For the text-containing cell, return its midpoint in [X, Y] coordinate format. 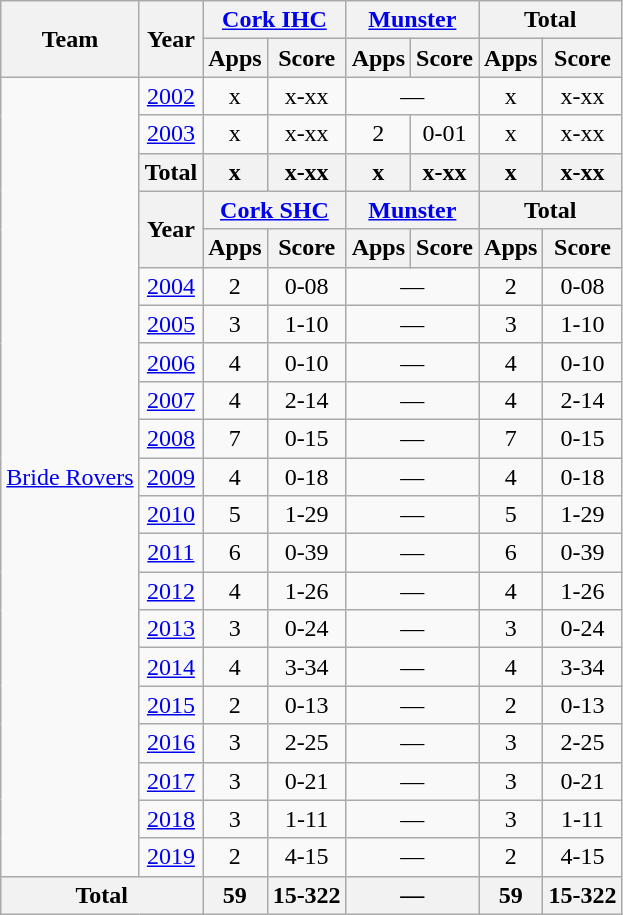
2007 [171, 400]
2018 [171, 819]
Cork SHC [274, 210]
2015 [171, 705]
2017 [171, 781]
2008 [171, 438]
Bride Rovers [70, 476]
2011 [171, 553]
Team [70, 39]
2004 [171, 286]
Cork IHC [274, 20]
2016 [171, 743]
2003 [171, 134]
2005 [171, 324]
2019 [171, 857]
2013 [171, 629]
2014 [171, 667]
2012 [171, 591]
2002 [171, 96]
2006 [171, 362]
0-01 [445, 134]
2009 [171, 477]
2010 [171, 515]
